Capture the cell that displays the provided text and extract its (x, y) central coordinate. 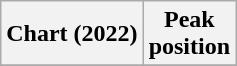
Peakposition (189, 34)
Chart (2022) (72, 34)
